Capture the cell that displays the provided text and extract its (X, Y) central coordinate. 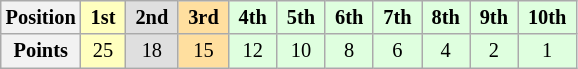
4 (446, 51)
1st (104, 17)
10 (301, 51)
9th (494, 17)
7th (397, 17)
6 (397, 51)
4th (253, 17)
15 (203, 51)
1 (547, 51)
Points (41, 51)
2 (494, 51)
3rd (203, 17)
2nd (152, 17)
18 (152, 51)
12 (253, 51)
8th (446, 17)
Position (41, 17)
6th (349, 17)
5th (301, 17)
8 (349, 51)
10th (547, 17)
25 (104, 51)
